Determine the (x, y) coordinate at the center of the cell enclosing the given text.  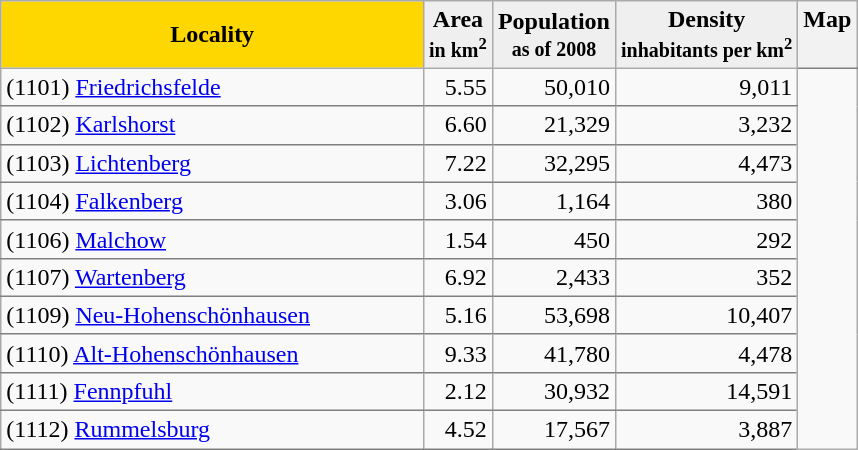
50,010 (554, 87)
5.16 (458, 315)
2,433 (554, 277)
14,591 (706, 391)
Map (828, 34)
(1101) Friedrichsfelde (212, 87)
Area in km2 (458, 34)
9,011 (706, 87)
41,780 (554, 353)
(1110) Alt-Hohenschönhausen (212, 353)
(1104) Falkenberg (212, 201)
10,407 (706, 315)
5.55 (458, 87)
(1106) Malchow (212, 239)
380 (706, 201)
(1102) Karlshorst (212, 125)
30,932 (554, 391)
(1103) Lichtenberg (212, 163)
(1109) Neu-Hohenschönhausen (212, 315)
2.12 (458, 391)
(1111) Fennpfuhl (212, 391)
1,164 (554, 201)
352 (706, 277)
9.33 (458, 353)
4.52 (458, 430)
53,698 (554, 315)
3.06 (458, 201)
3,887 (706, 430)
17,567 (554, 430)
6.92 (458, 277)
4,473 (706, 163)
21,329 (554, 125)
Density inhabitants per km2 (706, 34)
Population as of 2008 (554, 34)
32,295 (554, 163)
450 (554, 239)
(1107) Wartenberg (212, 277)
4,478 (706, 353)
Locality (212, 34)
7.22 (458, 163)
292 (706, 239)
6.60 (458, 125)
3,232 (706, 125)
1.54 (458, 239)
(1112) Rummelsburg (212, 430)
